Detect which cell encompasses the target text, then output its [x, y] center coordinate. 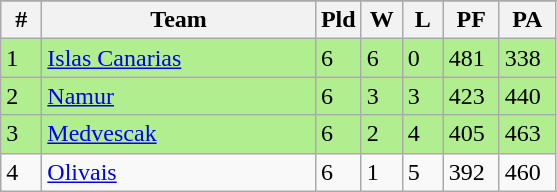
460 [527, 172]
Pld [338, 20]
463 [527, 134]
481 [471, 58]
5 [422, 172]
# [22, 20]
Team [179, 20]
440 [527, 96]
405 [471, 134]
338 [527, 58]
0 [422, 58]
Islas Canarias [179, 58]
392 [471, 172]
PF [471, 20]
Namur [179, 96]
W [382, 20]
L [422, 20]
Medvescak [179, 134]
423 [471, 96]
Olivais [179, 172]
PA [527, 20]
